Pinpoint the cell where the given text exists, returning its (x, y) midpoint coordinate. 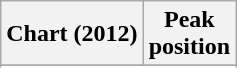
Chart (2012) (72, 34)
Peakposition (189, 34)
